Output the [X, Y] coordinate of the center of the cell containing the given text.  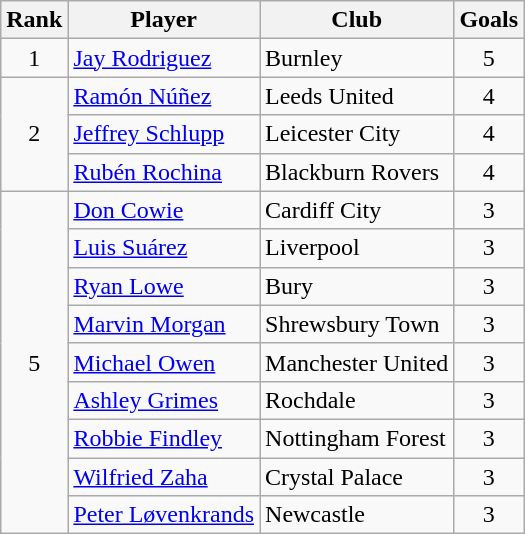
Rubén Rochina [164, 172]
Jeffrey Schlupp [164, 134]
Don Cowie [164, 210]
Liverpool [357, 248]
Blackburn Rovers [357, 172]
Goals [489, 20]
Manchester United [357, 362]
Leicester City [357, 134]
Shrewsbury Town [357, 324]
Wilfried Zaha [164, 477]
Club [357, 20]
Newcastle [357, 515]
Michael Owen [164, 362]
Ashley Grimes [164, 400]
Ryan Lowe [164, 286]
Bury [357, 286]
Marvin Morgan [164, 324]
Robbie Findley [164, 438]
Jay Rodriguez [164, 58]
Luis Suárez [164, 248]
Burnley [357, 58]
Rank [34, 20]
Ramón Núñez [164, 96]
Cardiff City [357, 210]
1 [34, 58]
Crystal Palace [357, 477]
Nottingham Forest [357, 438]
Leeds United [357, 96]
2 [34, 134]
Peter Løvenkrands [164, 515]
Player [164, 20]
Rochdale [357, 400]
